Identify which cell holds the provided text, then report its (X, Y) central coordinate. 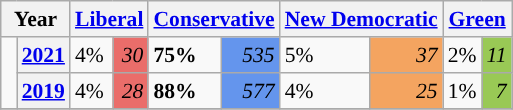
2% (462, 55)
30 (130, 55)
Year (36, 19)
577 (250, 91)
Green (478, 19)
5% (325, 55)
11 (497, 55)
37 (406, 55)
75% (184, 55)
New Democratic (362, 19)
25 (406, 91)
Conservative (214, 19)
7 (497, 91)
2021 (44, 55)
28 (130, 91)
2019 (44, 91)
Liberal (109, 19)
1% (462, 91)
535 (250, 55)
88% (184, 91)
